Identify which cell holds the provided text, then report its [X, Y] central coordinate. 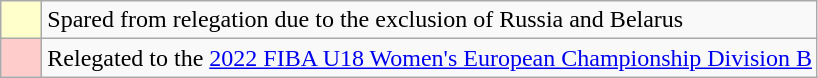
Relegated to the 2022 FIBA U18 Women's European Championship Division B [430, 58]
Spared from relegation due to the exclusion of Russia and Belarus [430, 20]
